Capture the cell that displays the provided text and extract its (x, y) central coordinate. 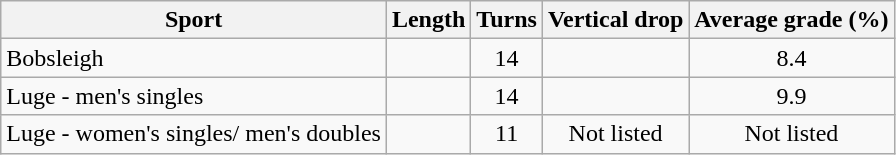
8.4 (792, 58)
Luge - men's singles (194, 96)
Vertical drop (615, 20)
Bobsleigh (194, 58)
Length (428, 20)
9.9 (792, 96)
Average grade (%) (792, 20)
Luge - women's singles/ men's doubles (194, 134)
Sport (194, 20)
11 (507, 134)
Turns (507, 20)
